Identify which cell holds the provided text, then report its (X, Y) central coordinate. 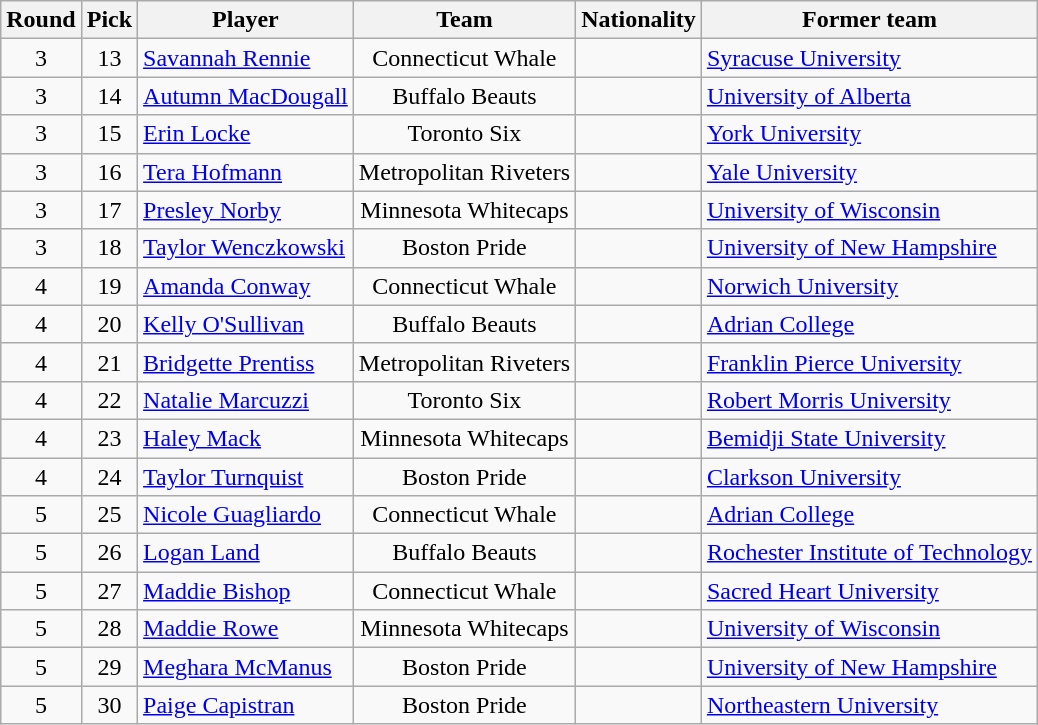
Meghara McManus (246, 667)
23 (109, 438)
Amanda Conway (246, 286)
Northeastern University (869, 705)
Haley Mack (246, 438)
Nicole Guagliardo (246, 515)
Former team (869, 20)
Logan Land (246, 553)
Franklin Pierce University (869, 362)
Presley Norby (246, 210)
University of Alberta (869, 96)
17 (109, 210)
Bemidji State University (869, 438)
Maddie Rowe (246, 629)
Autumn MacDougall (246, 96)
29 (109, 667)
28 (109, 629)
19 (109, 286)
Rochester Institute of Technology (869, 553)
Savannah Rennie (246, 58)
Pick (109, 20)
Nationality (639, 20)
Erin Locke (246, 134)
26 (109, 553)
24 (109, 477)
Player (246, 20)
15 (109, 134)
Norwich University (869, 286)
20 (109, 324)
York University (869, 134)
Natalie Marcuzzi (246, 400)
14 (109, 96)
Maddie Bishop (246, 591)
21 (109, 362)
Paige Capistran (246, 705)
22 (109, 400)
Sacred Heart University (869, 591)
25 (109, 515)
18 (109, 248)
Taylor Wenczkowski (246, 248)
13 (109, 58)
Round (41, 20)
Team (464, 20)
Yale University (869, 172)
Syracuse University (869, 58)
Bridgette Prentiss (246, 362)
Robert Morris University (869, 400)
16 (109, 172)
30 (109, 705)
Tera Hofmann (246, 172)
Taylor Turnquist (246, 477)
27 (109, 591)
Kelly O'Sullivan (246, 324)
Clarkson University (869, 477)
